Return (X, Y) of the center of cell containing provided text 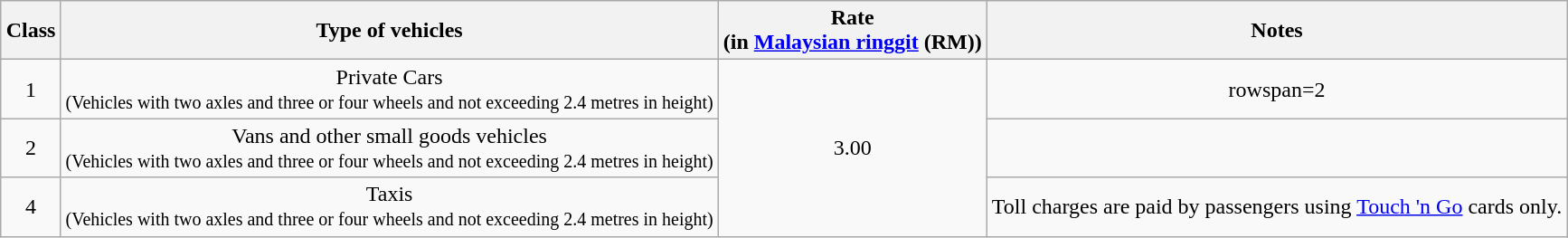
Notes (1277, 31)
Taxis(Vehicles with two axles and three or four wheels and not exceeding 2.4 metres in height) (389, 206)
4 (31, 206)
1 (31, 89)
Class (31, 31)
2 (31, 148)
3.00 (852, 148)
Rate(in Malaysian ringgit (RM)) (852, 31)
Private Cars(Vehicles with two axles and three or four wheels and not exceeding 2.4 metres in height) (389, 89)
Toll charges are paid by passengers using Touch 'n Go cards only. (1277, 206)
Vans and other small goods vehicles(Vehicles with two axles and three or four wheels and not exceeding 2.4 metres in height) (389, 148)
rowspan=2 (1277, 89)
Type of vehicles (389, 31)
